Identify which cell holds the provided text, then report its [X, Y] central coordinate. 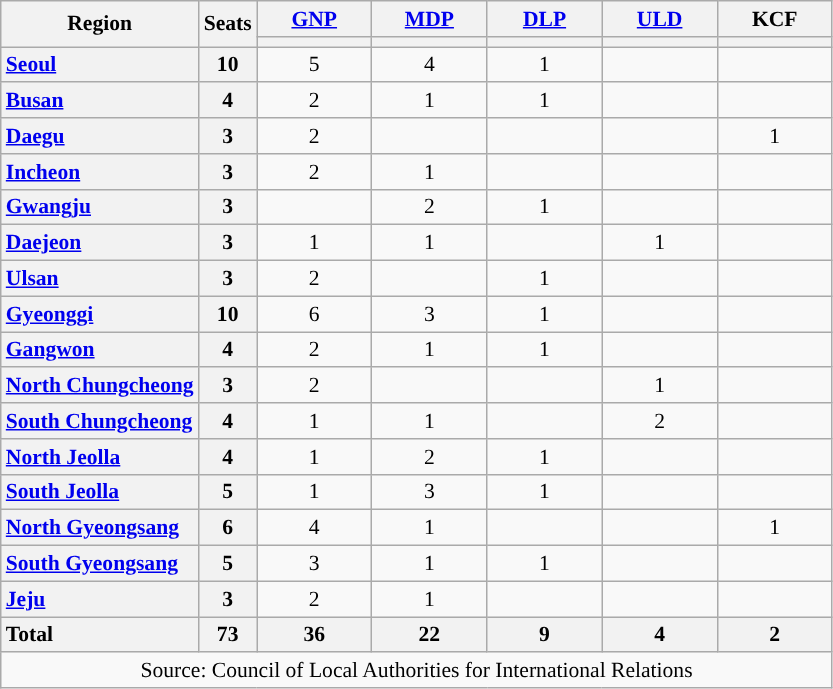
Source: Council of Local Authorities for International Relations [417, 671]
KCF [774, 19]
Ulsan [100, 279]
North Gyeongsang [100, 528]
DLP [544, 19]
Seats [228, 24]
North Chungcheong [100, 386]
Gyeonggi [100, 314]
Busan [100, 101]
Jeju [100, 599]
22 [430, 635]
73 [228, 635]
Total [100, 635]
Gangwon [100, 350]
Region [100, 24]
GNP [314, 19]
MDP [430, 19]
Daegu [100, 136]
ULD [660, 19]
Incheon [100, 172]
South Jeolla [100, 492]
36 [314, 635]
Gwangju [100, 207]
Seoul [100, 65]
South Chungcheong [100, 421]
North Jeolla [100, 457]
Daejeon [100, 243]
9 [544, 635]
South Gyeongsang [100, 564]
